Identify which cell holds the provided text, then report its (x, y) central coordinate. 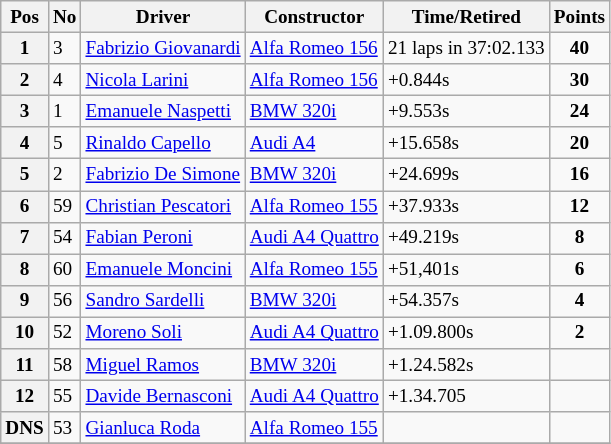
+37.933s (466, 206)
No (64, 17)
Moreno Soli (163, 333)
+1.24.582s (466, 365)
Driver (163, 17)
Miguel Ramos (163, 365)
Fabian Peroni (163, 238)
Emanuele Naspetti (163, 111)
16 (579, 175)
Sandro Sardelli (163, 301)
Fabrizio De Simone (163, 175)
Rinaldo Capello (163, 143)
11 (25, 365)
53 (64, 428)
21 laps in 37:02.133 (466, 48)
Davide Bernasconi (163, 396)
Pos (25, 17)
40 (579, 48)
56 (64, 301)
24 (579, 111)
+51,401s (466, 270)
+1.09.800s (466, 333)
20 (579, 143)
Nicola Larini (163, 80)
+24.699s (466, 175)
+1.34.705 (466, 396)
58 (64, 365)
60 (64, 270)
30 (579, 80)
Emanuele Moncini (163, 270)
Christian Pescatori (163, 206)
+15.658s (466, 143)
Time/Retired (466, 17)
+54.357s (466, 301)
52 (64, 333)
DNS (25, 428)
+49.219s (466, 238)
+0.844s (466, 80)
Fabrizio Giovanardi (163, 48)
55 (64, 396)
Gianluca Roda (163, 428)
Audi A4 (314, 143)
Constructor (314, 17)
+9.553s (466, 111)
59 (64, 206)
7 (25, 238)
9 (25, 301)
54 (64, 238)
10 (25, 333)
Points (579, 17)
